Output the (X, Y) coordinate of the center of the cell containing the given text.  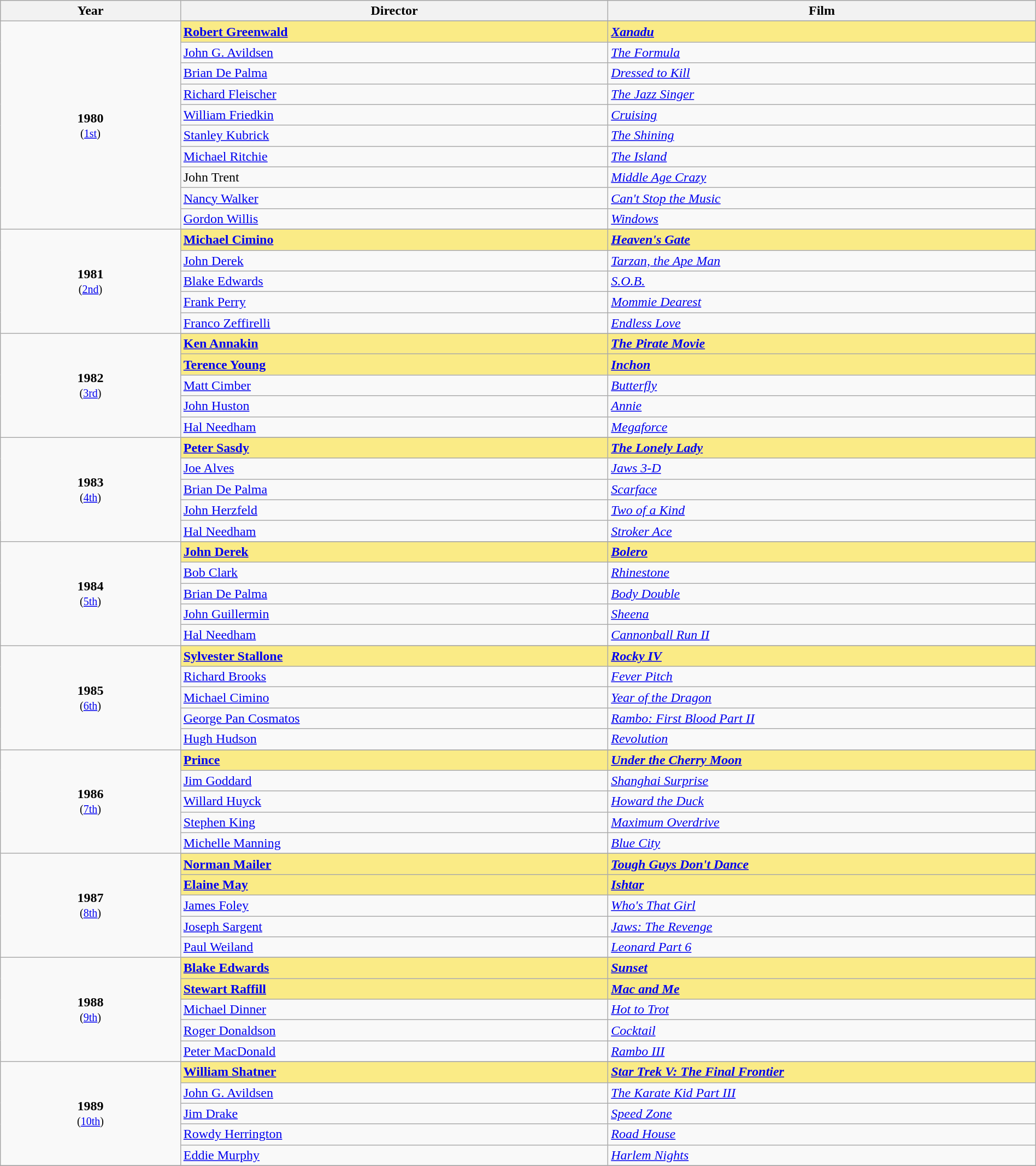
Nancy Walker (395, 198)
Stephen King (395, 822)
John Huston (395, 406)
Sunset (822, 968)
1984(5th) (91, 593)
Matt Cimber (395, 385)
Bolero (822, 552)
John Guillermin (395, 614)
Michelle Manning (395, 843)
Film (822, 11)
William Friedkin (395, 115)
Xanadu (822, 32)
Tough Guys Don't Dance (822, 864)
Leonard Part 6 (822, 947)
Road House (822, 1134)
Peter Sasdy (395, 448)
Tarzan, the Ape Man (822, 261)
Jim Goddard (395, 781)
John Herzfeld (395, 510)
Franco Zeffirelli (395, 323)
Jaws 3-D (822, 468)
Richard Brooks (395, 677)
Rambo III (822, 1051)
Roger Donaldson (395, 1030)
Gordon Willis (395, 219)
Inchon (822, 365)
Robert Greenwald (395, 32)
Rambo: First Blood Part II (822, 718)
Dressed to Kill (822, 73)
Two of a Kind (822, 510)
1981(2nd) (91, 281)
Windows (822, 219)
Rhinestone (822, 572)
Megaforce (822, 427)
Speed Zone (822, 1114)
Year (91, 11)
The Jazz Singer (822, 94)
Willard Huyck (395, 801)
Frank Perry (395, 302)
Paul Weiland (395, 947)
James Foley (395, 905)
Ken Annakin (395, 344)
Stroker Ace (822, 531)
Who's That Girl (822, 905)
Butterfly (822, 385)
Hugh Hudson (395, 739)
1988(9th) (91, 1010)
Hot to Trot (822, 1010)
1989(10th) (91, 1114)
The Formula (822, 52)
1980(1st) (91, 126)
The Shining (822, 136)
1982(3rd) (91, 385)
The Lonely Lady (822, 448)
Fever Pitch (822, 677)
Heaven's Gate (822, 239)
Year of the Dragon (822, 698)
Star Trek V: The Final Frontier (822, 1072)
Joseph Sargent (395, 927)
Cocktail (822, 1030)
Michael Dinner (395, 1010)
Sylvester Stallone (395, 656)
Cannonball Run II (822, 635)
Director (395, 11)
Under the Cherry Moon (822, 760)
The Island (822, 156)
John Trent (395, 177)
Mommie Dearest (822, 302)
Maximum Overdrive (822, 822)
1985(6th) (91, 698)
Revolution (822, 739)
Body Double (822, 593)
The Karate Kid Part III (822, 1093)
Michael Ritchie (395, 156)
Jim Drake (395, 1114)
Terence Young (395, 365)
Bob Clark (395, 572)
Middle Age Crazy (822, 177)
Annie (822, 406)
Norman Mailer (395, 864)
The Pirate Movie (822, 344)
William Shatner (395, 1072)
Jaws: The Revenge (822, 927)
Shanghai Surprise (822, 781)
Blue City (822, 843)
Prince (395, 760)
Scarface (822, 489)
1986(7th) (91, 801)
Harlem Nights (822, 1155)
Can't Stop the Music (822, 198)
Peter MacDonald (395, 1051)
Cruising (822, 115)
Richard Fleischer (395, 94)
1983(4th) (91, 489)
Joe Alves (395, 468)
1987(8th) (91, 905)
Stewart Raffill (395, 989)
Ishtar (822, 884)
Mac and Me (822, 989)
Sheena (822, 614)
Eddie Murphy (395, 1155)
Elaine May (395, 884)
S.O.B. (822, 282)
Rocky IV (822, 656)
Howard the Duck (822, 801)
Endless Love (822, 323)
Rowdy Herrington (395, 1134)
George Pan Cosmatos (395, 718)
Stanley Kubrick (395, 136)
